Locate the cell with the specified text and output its (X, Y) center coordinate. 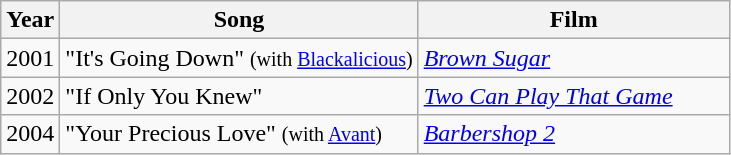
Film (574, 20)
"It's Going Down" (with Blackalicious) (239, 58)
"Your Precious Love" (with Avant) (239, 134)
2001 (30, 58)
Brown Sugar (574, 58)
2002 (30, 96)
Year (30, 20)
Barbershop 2 (574, 134)
Song (239, 20)
Two Can Play That Game (574, 96)
"If Only You Knew" (239, 96)
2004 (30, 134)
